Return [X, Y] of the center of cell containing provided text 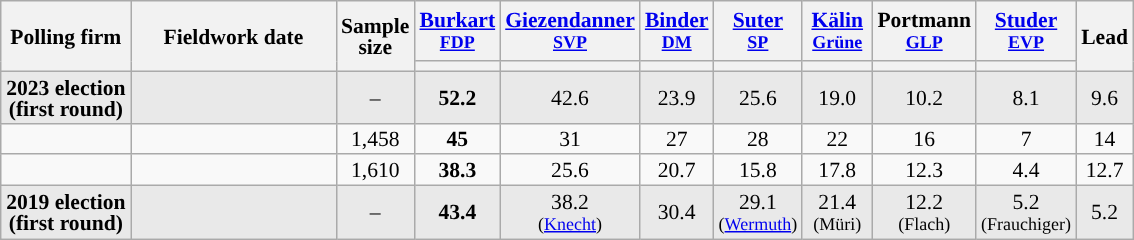
Fieldwork date [234, 36]
2019 election (first round) [66, 213]
16 [924, 138]
SuterSP [758, 31]
BinderDM [677, 31]
29.1(Wermuth) [758, 213]
21.4(Müri) [837, 213]
7 [1026, 138]
15.8 [758, 170]
PortmannGLP [924, 31]
BurkartFDP [457, 31]
GiezendannerSVP [570, 31]
8.1 [1026, 97]
23.9 [677, 97]
12.3 [924, 170]
43.4 [457, 213]
17.8 [837, 170]
1,458 [375, 138]
38.2(Knecht) [570, 213]
14 [1104, 138]
31 [570, 138]
1,610 [375, 170]
KälinGrüne [837, 31]
Lead [1104, 36]
5.2(Frauchiger) [1026, 213]
22 [837, 138]
27 [677, 138]
52.2 [457, 97]
30.4 [677, 213]
5.2 [1104, 213]
20.7 [677, 170]
12.7 [1104, 170]
Samplesize [375, 36]
9.6 [1104, 97]
2023 election (first round) [66, 97]
StuderEVP [1026, 31]
28 [758, 138]
42.6 [570, 97]
Polling firm [66, 36]
45 [457, 138]
19.0 [837, 97]
10.2 [924, 97]
12.2(Flach) [924, 213]
38.3 [457, 170]
4.4 [1026, 170]
